Return the [X, Y] coordinate for the center point of the cell that contains the specified text.  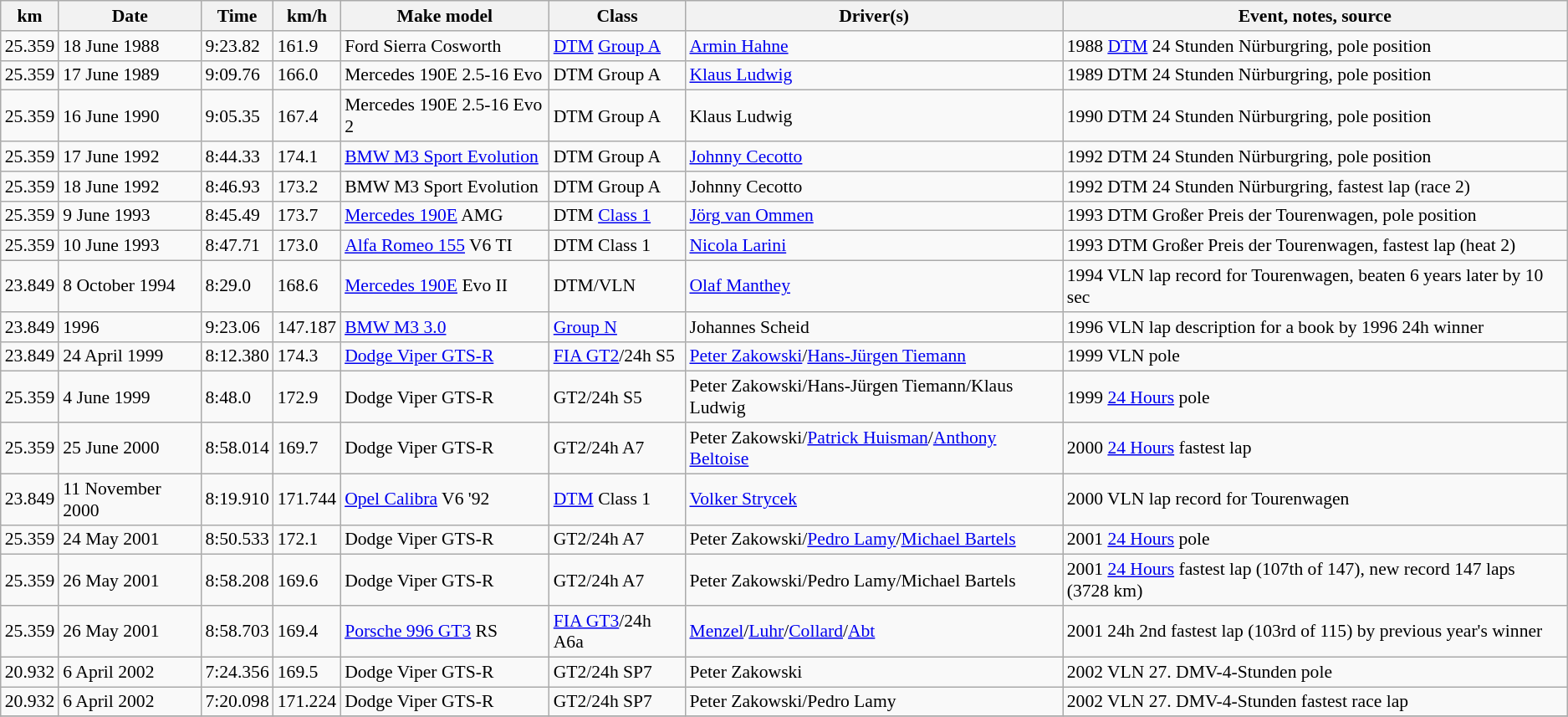
169.5 [307, 672]
Mercedes 190E Evo II [445, 286]
1996 [130, 327]
24 April 1999 [130, 356]
24 May 2001 [130, 540]
2002 VLN 27. DMV-4-Stunden pole [1315, 672]
Johannes Scheid [873, 327]
161.9 [307, 46]
Make model [445, 16]
8:44.33 [237, 156]
Class [617, 16]
1992 DTM 24 Stunden Nürburgring, pole position [1315, 156]
10 June 1993 [130, 246]
Opel Calibra V6 '92 [445, 499]
BMW M3 3.0 [445, 327]
Volker Strycek [873, 499]
1993 DTM Großer Preis der Tourenwagen, fastest lap (heat 2) [1315, 246]
166.0 [307, 75]
172.1 [307, 540]
FIA GT2/24h S5 [617, 356]
km/h [307, 16]
2001 24 Hours fastest lap (107th of 147), new record 147 laps (3728 km) [1315, 581]
147.187 [307, 327]
16 June 1990 [130, 115]
Ford Sierra Cosworth [445, 46]
8:58.014 [237, 448]
Mercedes 190E 2.5-16 Evo 2 [445, 115]
Porsche 996 GT3 RS [445, 631]
7:24.356 [237, 672]
8:48.0 [237, 397]
169.7 [307, 448]
1992 DTM 24 Stunden Nürburgring, fastest lap (race 2) [1315, 187]
1990 DTM 24 Stunden Nürburgring, pole position [1315, 115]
8:45.49 [237, 216]
8:47.71 [237, 246]
8:19.910 [237, 499]
17 June 1989 [130, 75]
Peter Zakowski/Patrick Huisman/Anthony Beltoise [873, 448]
174.1 [307, 156]
9 June 1993 [130, 216]
173.7 [307, 216]
km [30, 16]
Menzel/Luhr/Collard/Abt [873, 631]
1999 24 Hours pole [1315, 397]
2000 VLN lap record for Tourenwagen [1315, 499]
169.6 [307, 581]
174.3 [307, 356]
9:09.76 [237, 75]
173.2 [307, 187]
Armin Hahne [873, 46]
Peter Zakowski [873, 672]
7:20.098 [237, 702]
169.4 [307, 631]
Nicola Larini [873, 246]
18 June 1988 [130, 46]
Event, notes, source [1315, 16]
171.224 [307, 702]
1993 DTM Großer Preis der Tourenwagen, pole position [1315, 216]
2002 VLN 27. DMV-4-Stunden fastest race lap [1315, 702]
Peter Zakowski/Hans-Jürgen Tiemann/Klaus Ludwig [873, 397]
1996 VLN lap description for a book by 1996 24h winner [1315, 327]
2001 24 Hours pole [1315, 540]
1994 VLN lap record for Tourenwagen, beaten 6 years later by 10 sec [1315, 286]
167.4 [307, 115]
1999 VLN pole [1315, 356]
1989 DTM 24 Stunden Nürburgring, pole position [1315, 75]
Time [237, 16]
Group N [617, 327]
25 June 2000 [130, 448]
Date [130, 16]
Mercedes 190E AMG [445, 216]
Olaf Manthey [873, 286]
Driver(s) [873, 16]
Peter Zakowski/Hans-Jürgen Tiemann [873, 356]
GT2/24h S5 [617, 397]
173.0 [307, 246]
9:23.06 [237, 327]
18 June 1992 [130, 187]
8:58.208 [237, 581]
9:05.35 [237, 115]
FIA GT3/24h A6a [617, 631]
9:23.82 [237, 46]
Peter Zakowski/Pedro Lamy [873, 702]
17 June 1992 [130, 156]
DTM/VLN [617, 286]
8:50.533 [237, 540]
8:29.0 [237, 286]
8:12.380 [237, 356]
2000 24 Hours fastest lap [1315, 448]
168.6 [307, 286]
2001 24h 2nd fastest lap (103rd of 115) by previous year's winner [1315, 631]
Alfa Romeo 155 V6 TI [445, 246]
Jörg van Ommen [873, 216]
8:58.703 [237, 631]
172.9 [307, 397]
8:46.93 [237, 187]
11 November 2000 [130, 499]
Mercedes 190E 2.5-16 Evo [445, 75]
171.744 [307, 499]
4 June 1999 [130, 397]
8 October 1994 [130, 286]
1988 DTM 24 Stunden Nürburgring, pole position [1315, 46]
